Return the [X, Y] coordinate for the center point of the cell that contains the specified text.  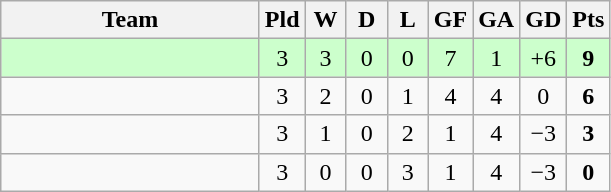
GF [450, 20]
Pts [588, 20]
+6 [544, 58]
Pld [282, 20]
6 [588, 96]
GA [496, 20]
L [408, 20]
GD [544, 20]
D [366, 20]
Team [130, 20]
9 [588, 58]
W [326, 20]
7 [450, 58]
